Locate the cell with the specified text and output its [X, Y] center coordinate. 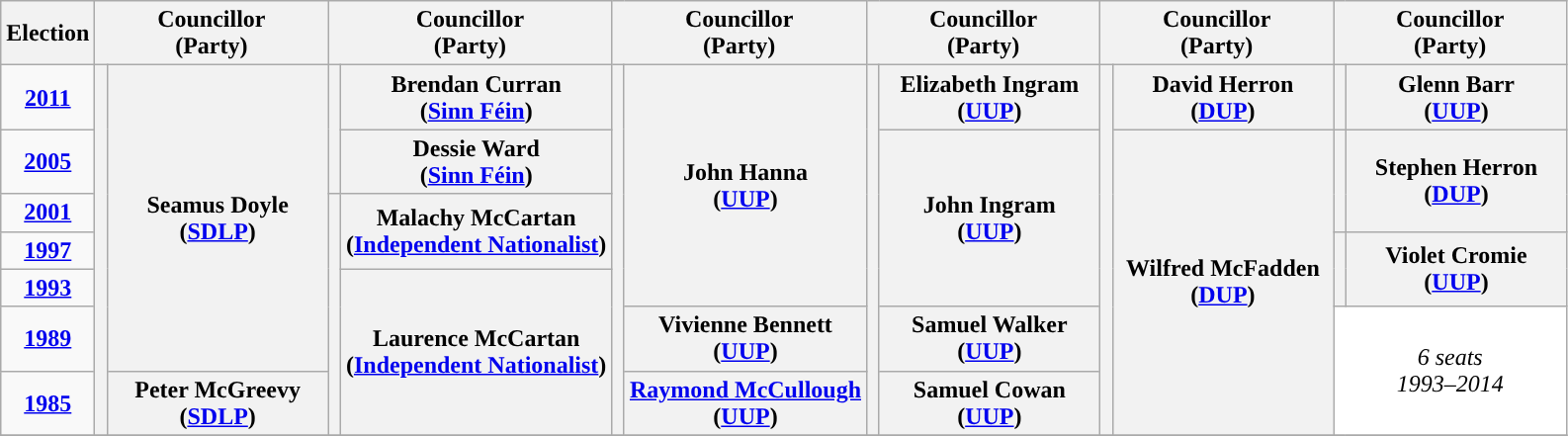
1985 [47, 403]
1989 [47, 338]
Seamus Doyle (SDLP) [218, 218]
Laurence McCartan (Independent Nationalist) [476, 352]
Elizabeth Ingram (UUP) [990, 97]
1993 [47, 288]
John Ingram (UUP) [990, 218]
1997 [47, 250]
2001 [47, 213]
John Hanna (UUP) [745, 186]
Malachy McCartan (Independent Nationalist) [476, 231]
Samuel Walker (UUP) [990, 338]
Vivienne Bennett (UUP) [745, 338]
David Herron (DUP) [1223, 97]
Brendan Curran (Sinn Féin) [476, 97]
Violet Cromie (UUP) [1456, 269]
Dessie Ward (Sinn Féin) [476, 162]
Wilfred McFadden (DUP) [1223, 283]
Peter McGreevy (SDLP) [218, 403]
Election [47, 34]
2005 [47, 162]
Samuel Cowan (UUP) [990, 403]
Raymond McCullough (UUP) [745, 403]
Stephen Herron (DUP) [1456, 180]
2011 [47, 97]
6 seats1993–2014 [1450, 371]
Glenn Barr (UUP) [1456, 97]
